Output the [X, Y] coordinate of the center of the cell containing the given text.  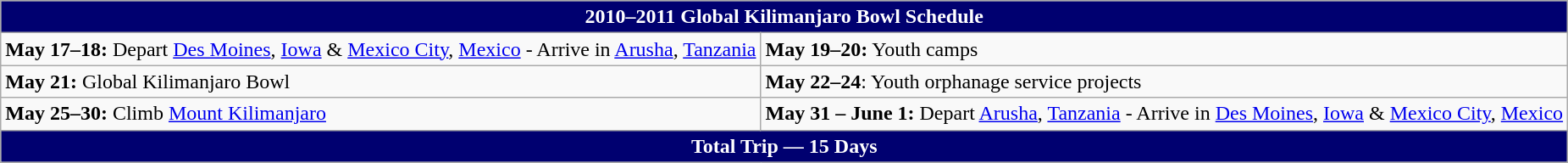
May 17–18: Depart Des Moines, Iowa & Mexico City, Mexico - Arrive in Arusha, Tanzania [381, 49]
2010–2011 Global Kilimanjaro Bowl Schedule [784, 17]
May 21: Global Kilimanjaro Bowl [381, 81]
May 22–24: Youth orphanage service projects [1164, 81]
Total Trip — 15 Days [784, 146]
May 19–20: Youth camps [1164, 49]
May 31 – June 1: Depart Arusha, Tanzania - Arrive in Des Moines, Iowa & Mexico City, Mexico [1164, 114]
May 25–30: Climb Mount Kilimanjaro [381, 114]
